Extract the (x, y) coordinate from the center of the cell holding the provided text.  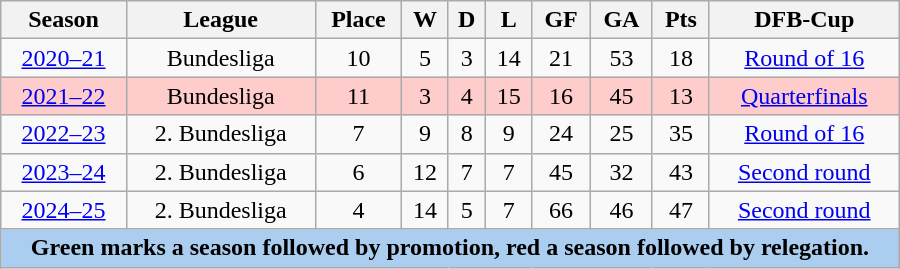
18 (680, 58)
25 (621, 134)
League (220, 20)
16 (562, 96)
GA (621, 20)
6 (358, 172)
W (425, 20)
Quarterfinals (804, 96)
53 (621, 58)
Green marks a season followed by promotion, red a season followed by relegation. (450, 248)
66 (562, 210)
13 (680, 96)
47 (680, 210)
8 (466, 134)
32 (621, 172)
10 (358, 58)
24 (562, 134)
11 (358, 96)
Season (64, 20)
2023–24 (64, 172)
2020–21 (64, 58)
Pts (680, 20)
Place (358, 20)
2022–23 (64, 134)
35 (680, 134)
43 (680, 172)
GF (562, 20)
2024–25 (64, 210)
2021–22 (64, 96)
D (466, 20)
DFB-Cup (804, 20)
46 (621, 210)
L (509, 20)
21 (562, 58)
12 (425, 172)
15 (509, 96)
